Provide the (x, y) coordinate of the cell's center where the given text is located.  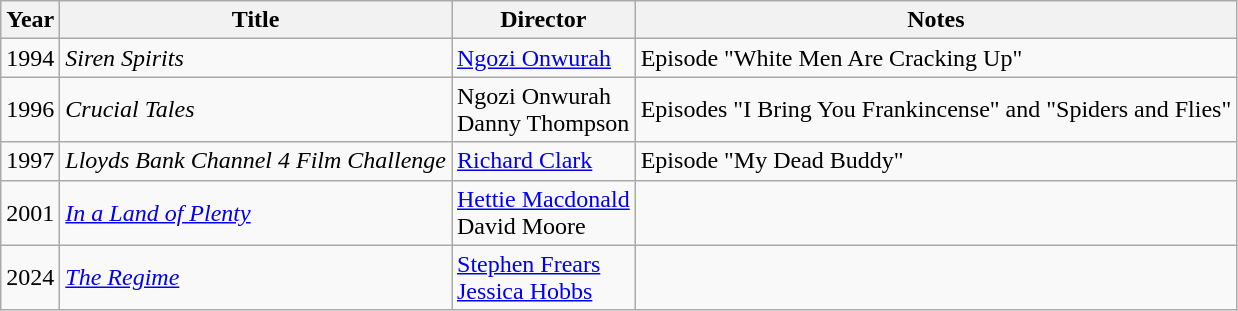
Richard Clark (544, 161)
Episodes "I Bring You Frankincense" and "Spiders and Flies" (936, 110)
The Regime (256, 278)
In a Land of Plenty (256, 212)
2001 (30, 212)
Stephen FrearsJessica Hobbs (544, 278)
Siren Spirits (256, 58)
Lloyds Bank Channel 4 Film Challenge (256, 161)
Episode "My Dead Buddy" (936, 161)
Title (256, 20)
Ngozi Onwurah (544, 58)
Episode "White Men Are Cracking Up" (936, 58)
1997 (30, 161)
Notes (936, 20)
Crucial Tales (256, 110)
Hettie MacdonaldDavid Moore (544, 212)
2024 (30, 278)
Director (544, 20)
Year (30, 20)
1994 (30, 58)
Ngozi OnwurahDanny Thompson (544, 110)
1996 (30, 110)
